Scan for the cell matching the given text and deliver its (X, Y) coordinate at center. 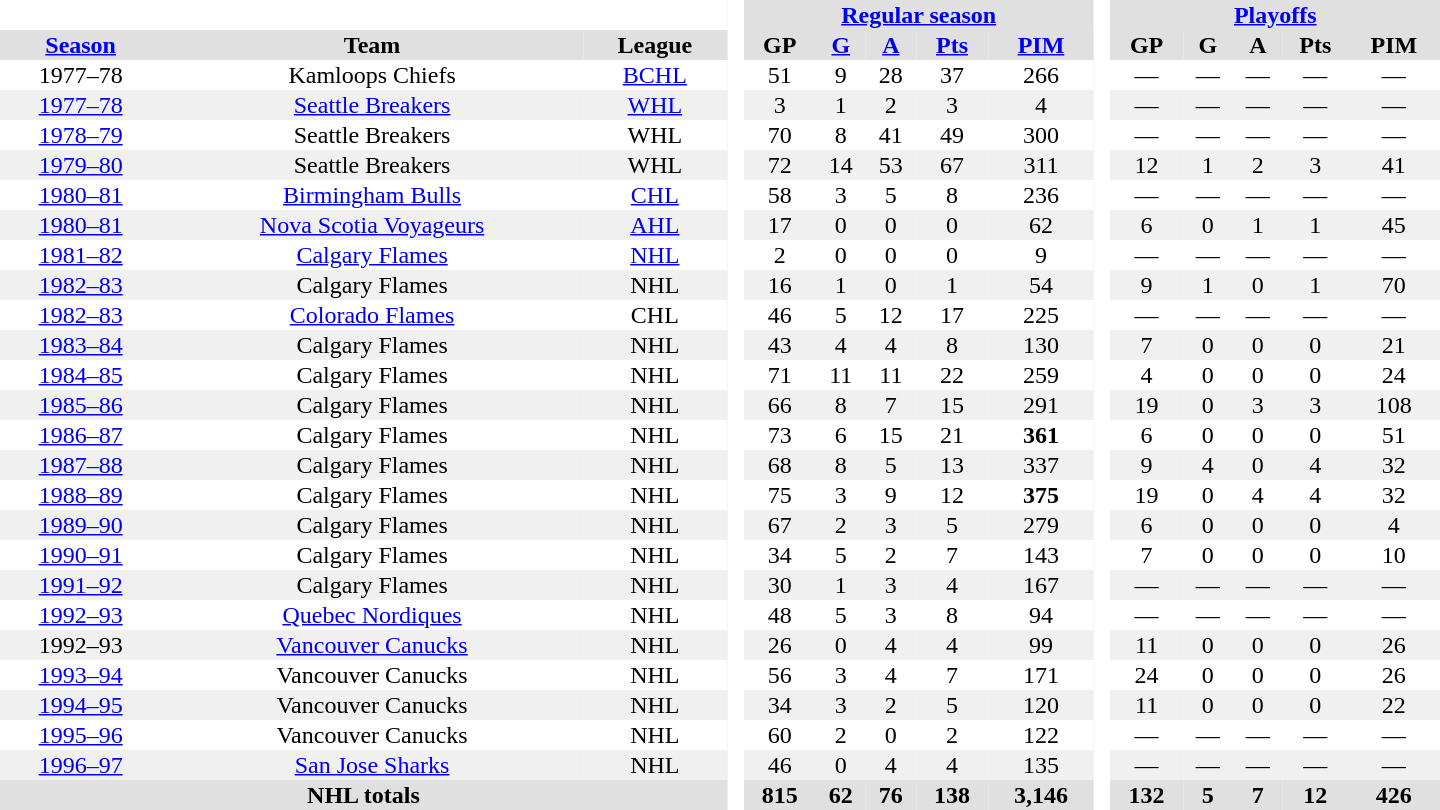
45 (1394, 225)
167 (1041, 585)
1981–82 (80, 255)
1996–97 (80, 765)
Kamloops Chiefs (372, 75)
1979–80 (80, 165)
120 (1041, 705)
48 (780, 615)
135 (1041, 765)
13 (952, 465)
815 (780, 795)
259 (1041, 375)
130 (1041, 345)
375 (1041, 495)
266 (1041, 75)
10 (1394, 555)
94 (1041, 615)
1985–86 (80, 405)
43 (780, 345)
361 (1041, 435)
66 (780, 405)
BCHL (655, 75)
NHL totals (364, 795)
72 (780, 165)
Team (372, 45)
73 (780, 435)
1991–92 (80, 585)
132 (1146, 795)
Regular season (919, 15)
60 (780, 735)
Nova Scotia Voyageurs (372, 225)
122 (1041, 735)
16 (780, 285)
1990–91 (80, 555)
Colorado Flames (372, 315)
99 (1041, 645)
68 (780, 465)
143 (1041, 555)
3,146 (1041, 795)
337 (1041, 465)
1986–87 (80, 435)
71 (780, 375)
Quebec Nordiques (372, 615)
108 (1394, 405)
279 (1041, 525)
1987–88 (80, 465)
300 (1041, 135)
49 (952, 135)
League (655, 45)
75 (780, 495)
171 (1041, 675)
53 (891, 165)
AHL (655, 225)
56 (780, 675)
1983–84 (80, 345)
28 (891, 75)
1993–94 (80, 675)
37 (952, 75)
291 (1041, 405)
1989–90 (80, 525)
54 (1041, 285)
14 (841, 165)
1978–79 (80, 135)
Season (80, 45)
1995–96 (80, 735)
1994–95 (80, 705)
311 (1041, 165)
138 (952, 795)
30 (780, 585)
San Jose Sharks (372, 765)
Birmingham Bulls (372, 195)
76 (891, 795)
58 (780, 195)
Playoffs (1275, 15)
1984–85 (80, 375)
225 (1041, 315)
236 (1041, 195)
426 (1394, 795)
1988–89 (80, 495)
